Return [x, y] of the center of cell containing provided text 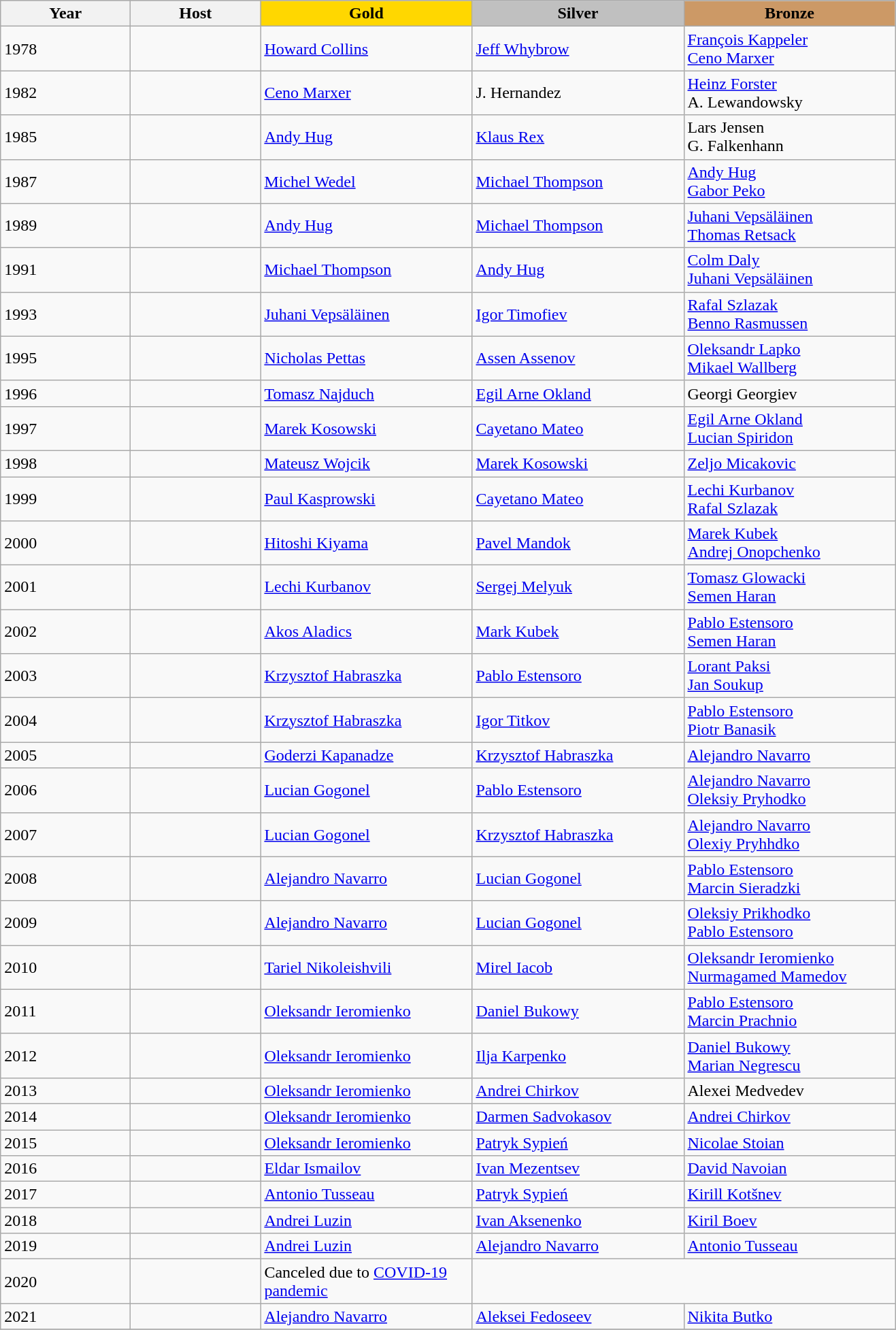
1991 [65, 269]
Sergej Melyuk [578, 588]
Mark Kubek [578, 631]
2016 [65, 1169]
François Kappeler Ceno Marxer [789, 49]
Alejandro NavarroOleksiy Pryhodko [789, 791]
Mirel Iacob [578, 967]
Silver [578, 14]
Hitoshi Kiyama [366, 543]
Tomasz GlowackiSemen Haran [789, 588]
Alejandro NavarroOlexiy Pryhhdko [789, 834]
1997 [65, 429]
Nikita Butko [789, 1316]
1998 [65, 463]
1993 [65, 314]
Goderzi Kapanadze [366, 755]
Darmen Sadvokasov [578, 1116]
1995 [65, 358]
2011 [65, 1011]
2003 [65, 676]
Andy Hug Gabor Peko [789, 181]
2014 [65, 1116]
1989 [65, 226]
Oleksandr Lapko Mikael Wallberg [789, 358]
Bronze [789, 14]
David Navoian [789, 1169]
Nicholas Pettas [366, 358]
Tomasz Najduch [366, 393]
2004 [65, 720]
Year [65, 14]
2010 [65, 967]
Kiril Boev [789, 1220]
J. Hernandez [578, 93]
2017 [65, 1195]
Gold [366, 14]
Ceno Marxer [366, 93]
Ivan Mezentsev [578, 1169]
Kirill Kotšnev [789, 1195]
Aleksei Fedoseev [578, 1316]
1999 [65, 498]
2012 [65, 1056]
Paul Kasprowski [366, 498]
Daniel BukowyMarian Negrescu [789, 1056]
Georgi Georgiev [789, 393]
Host [196, 14]
Mateusz Wojcik [366, 463]
Jeff Whybrow [578, 49]
Rafal Szlazak Benno Rasmussen [789, 314]
2000 [65, 543]
2020 [65, 1282]
Tariel Nikoleishvili [366, 967]
Canceled due to COVID-19 pandemic [366, 1282]
2001 [65, 588]
2015 [65, 1142]
Pablo EstensoroMarcin Sieradzki [789, 879]
2019 [65, 1246]
Zeljo Micakovic [789, 463]
Oleksiy Prikhodko Pablo Estensoro [789, 922]
2007 [65, 834]
Heinz Forster A. Lewandowsky [789, 93]
Colm Daly Juhani Vepsäläinen [789, 269]
Lechi KurbanovRafal Szlazak [789, 498]
2018 [65, 1220]
2006 [65, 791]
Igor Timofiev [578, 314]
Pablo EstensoroSemen Haran [789, 631]
1978 [65, 49]
Pablo EstensoroPiotr Banasik [789, 720]
Howard Collins [366, 49]
Egil Arne OklandLucian Spiridon [789, 429]
2008 [65, 879]
Nicolae Stoian [789, 1142]
1996 [65, 393]
Ilja Karpenko [578, 1056]
Lorant Paksi Jan Soukup [789, 676]
Egil Arne Okland [578, 393]
Juhani Vepsäläinen Thomas Retsack [789, 226]
Alexei Medvedev [789, 1091]
Assen Assenov [578, 358]
1985 [65, 137]
Akos Aladics [366, 631]
Lars Jensen G. Falkenhann [789, 137]
2021 [65, 1316]
1987 [65, 181]
2013 [65, 1091]
Pablo EstensoroMarcin Prachnio [789, 1011]
Marek KubekAndrej Onopchenko [789, 543]
Igor Titkov [578, 720]
Daniel Bukowy [578, 1011]
2009 [65, 922]
Pavel Mandok [578, 543]
Juhani Vepsäläinen [366, 314]
Michel Wedel [366, 181]
Oleksandr Ieromienko Nurmagamed Mamedov [789, 967]
Ivan Aksenenko [578, 1220]
2005 [65, 755]
1982 [65, 93]
Lechi Kurbanov [366, 588]
2002 [65, 631]
Eldar Ismailov [366, 1169]
Klaus Rex [578, 137]
